Return [x, y] of the center of cell containing provided text 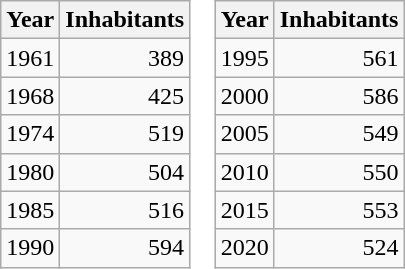
549 [339, 134]
1990 [30, 248]
2000 [244, 96]
553 [339, 210]
1985 [30, 210]
2010 [244, 172]
1980 [30, 172]
586 [339, 96]
1968 [30, 96]
389 [125, 58]
550 [339, 172]
2015 [244, 210]
594 [125, 248]
504 [125, 172]
2020 [244, 248]
561 [339, 58]
425 [125, 96]
519 [125, 134]
1974 [30, 134]
2005 [244, 134]
516 [125, 210]
524 [339, 248]
1961 [30, 58]
1995 [244, 58]
